Search for the cell housing the specified text and yield its (X, Y) center coordinate. 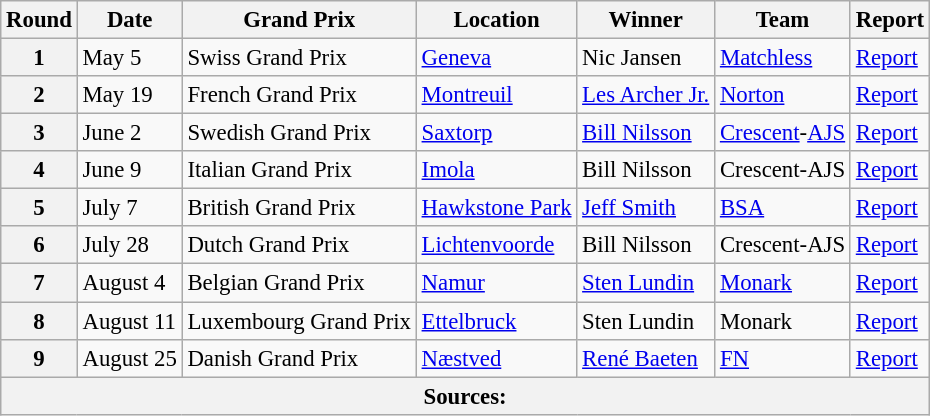
5 (39, 208)
3 (39, 133)
Danish Grand Prix (299, 358)
6 (39, 245)
Swedish Grand Prix (299, 133)
Nic Jansen (646, 58)
Lichtenvoorde (496, 245)
Norton (783, 95)
June 2 (130, 133)
Winner (646, 20)
Grand Prix (299, 20)
Sources: (466, 396)
Luxembourg Grand Prix (299, 321)
Imola (496, 170)
Saxtorp (496, 133)
August 11 (130, 321)
René Baeten (646, 358)
July 7 (130, 208)
August 25 (130, 358)
Date (130, 20)
Ettelbruck (496, 321)
Belgian Grand Prix (299, 283)
BSA (783, 208)
British Grand Prix (299, 208)
Team (783, 20)
4 (39, 170)
Geneva (496, 58)
June 9 (130, 170)
Italian Grand Prix (299, 170)
Swiss Grand Prix (299, 58)
July 28 (130, 245)
Dutch Grand Prix (299, 245)
May 5 (130, 58)
1 (39, 58)
May 19 (130, 95)
French Grand Prix (299, 95)
Montreuil (496, 95)
8 (39, 321)
Location (496, 20)
FN (783, 358)
2 (39, 95)
Hawkstone Park (496, 208)
9 (39, 358)
Namur (496, 283)
August 4 (130, 283)
Næstved (496, 358)
7 (39, 283)
Round (39, 20)
Jeff Smith (646, 208)
Matchless (783, 58)
Les Archer Jr. (646, 95)
